Detect which cell encompasses the target text, then output its [x, y] center coordinate. 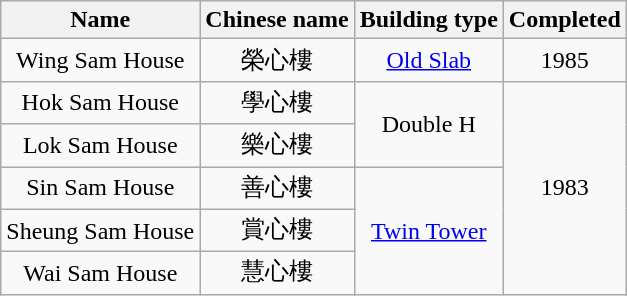
Building type [428, 20]
榮心樓 [277, 60]
Completed [564, 20]
1985 [564, 60]
樂心樓 [277, 146]
善心樓 [277, 188]
Name [100, 20]
Lok Sam House [100, 146]
1983 [564, 188]
Old Slab [428, 60]
Wing Sam House [100, 60]
Twin Tower [428, 230]
賞心樓 [277, 230]
慧心樓 [277, 274]
Chinese name [277, 20]
學心樓 [277, 102]
Wai Sam House [100, 274]
Sin Sam House [100, 188]
Sheung Sam House [100, 230]
Hok Sam House [100, 102]
Double H [428, 124]
